Output the (X, Y) coordinate of the center of the cell containing the given text.  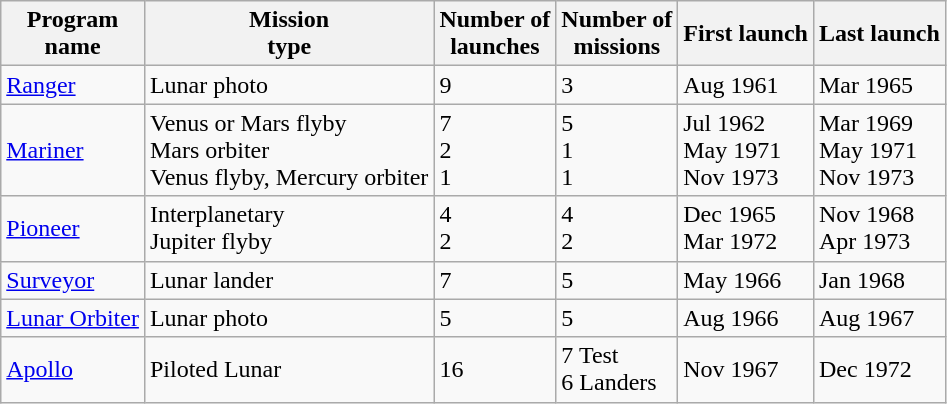
Dec 1972 (879, 370)
Surveyor (73, 280)
Last launch (879, 34)
511 (617, 150)
16 (495, 370)
Number oflaunches (495, 34)
Aug 1966 (746, 318)
Lunar lander (288, 280)
Aug 1961 (746, 85)
Piloted Lunar (288, 370)
Mariner (73, 150)
3 (617, 85)
InterplanetaryJupiter flyby (288, 228)
Ranger (73, 85)
Lunar Orbiter (73, 318)
Jul 1962May 1971Nov 1973 (746, 150)
First launch (746, 34)
Number ofmissions (617, 34)
Nov 1968Apr 1973 (879, 228)
Apollo (73, 370)
Mar 1965 (879, 85)
7 (495, 280)
9 (495, 85)
Aug 1967 (879, 318)
7 Test6 Landers (617, 370)
Venus or Mars flybyMars orbiterVenus flyby, Mercury orbiter (288, 150)
Dec 1965Mar 1972 (746, 228)
721 (495, 150)
Program name (73, 34)
Jan 1968 (879, 280)
Missiontype (288, 34)
Mar 1969May 1971Nov 1973 (879, 150)
Pioneer (73, 228)
May 1966 (746, 280)
Nov 1967 (746, 370)
